Scan for the cell matching the given text and deliver its [x, y] coordinate at center. 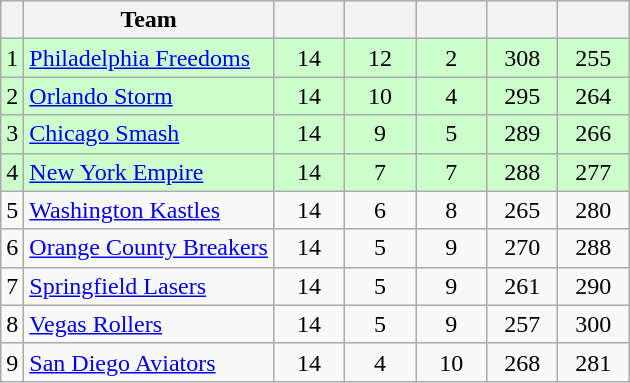
Orange County Breakers [149, 248]
Vegas Rollers [149, 324]
281 [594, 362]
265 [522, 210]
308 [522, 58]
264 [594, 96]
277 [594, 172]
266 [594, 134]
Washington Kastles [149, 210]
12 [380, 58]
3 [12, 134]
289 [522, 134]
255 [594, 58]
257 [522, 324]
295 [522, 96]
Chicago Smash [149, 134]
Team [149, 20]
280 [594, 210]
Orlando Storm [149, 96]
270 [522, 248]
New York Empire [149, 172]
Springfield Lasers [149, 286]
San Diego Aviators [149, 362]
268 [522, 362]
300 [594, 324]
290 [594, 286]
261 [522, 286]
Philadelphia Freedoms [149, 58]
1 [12, 58]
